Scan for the cell matching the given text and deliver its [X, Y] coordinate at center. 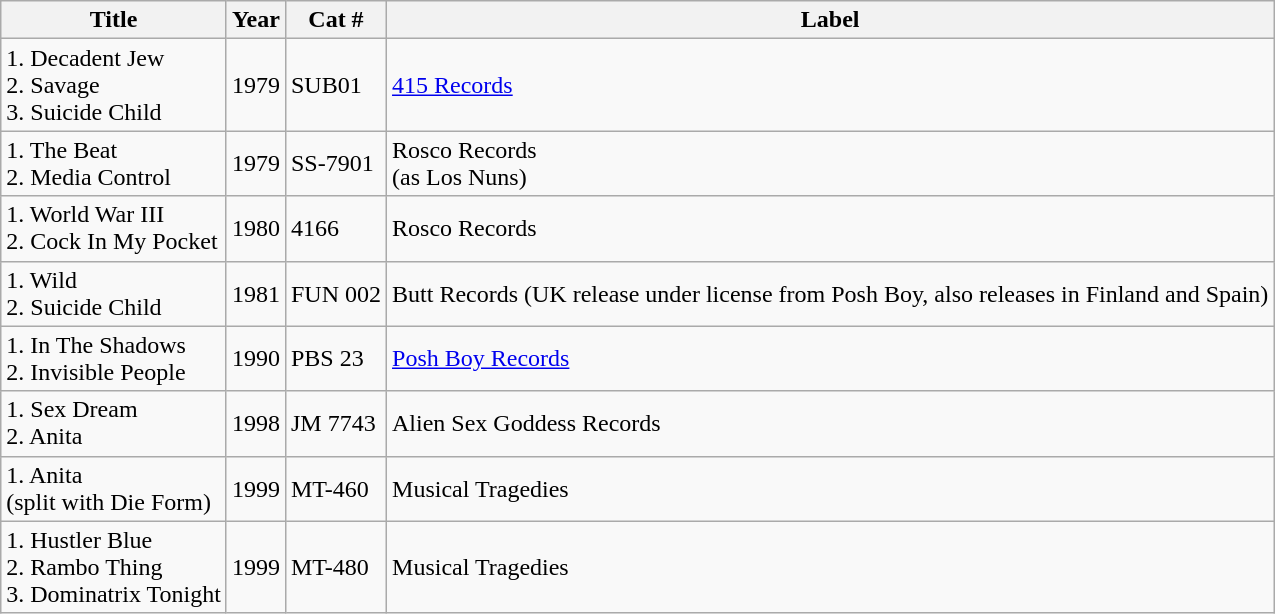
1. World War III2. Cock In My Pocket [114, 228]
SS-7901 [336, 164]
1. In The Shadows2. Invisible People [114, 358]
415 Records [830, 85]
Year [256, 20]
FUN 002 [336, 294]
1. Wild2. Suicide Child [114, 294]
JM 7743 [336, 424]
Rosco Records [830, 228]
MT-460 [336, 488]
Alien Sex Goddess Records [830, 424]
SUB01 [336, 85]
1981 [256, 294]
1. The Beat2. Media Control [114, 164]
PBS 23 [336, 358]
1990 [256, 358]
1. Sex Dream2. Anita [114, 424]
1. Anita(split with Die Form) [114, 488]
Cat # [336, 20]
Rosco Records (as Los Nuns) [830, 164]
1998 [256, 424]
1. Decadent Jew2. Savage3. Suicide Child [114, 85]
Butt Records (UK release under license from Posh Boy, also releases in Finland and Spain) [830, 294]
1. Hustler Blue2. Rambo Thing3. Dominatrix Tonight [114, 567]
1980 [256, 228]
4166 [336, 228]
Posh Boy Records [830, 358]
Title [114, 20]
Label [830, 20]
MT-480 [336, 567]
